Capture the cell that displays the provided text and extract its [X, Y] central coordinate. 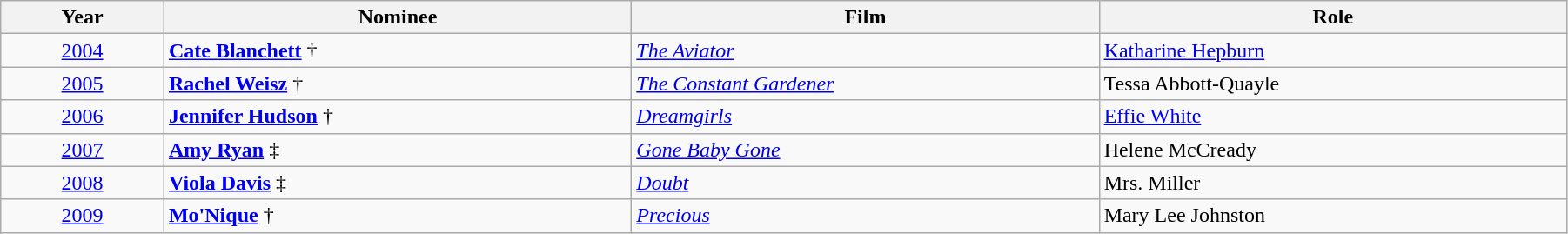
2004 [83, 50]
Year [83, 17]
Jennifer Hudson † [397, 117]
Amy Ryan ‡ [397, 150]
Nominee [397, 17]
Mrs. Miller [1333, 183]
2007 [83, 150]
2005 [83, 84]
Doubt [865, 183]
Helene McCready [1333, 150]
Mary Lee Johnston [1333, 216]
2008 [83, 183]
The Aviator [865, 50]
Film [865, 17]
Rachel Weisz † [397, 84]
2006 [83, 117]
Katharine Hepburn [1333, 50]
Effie White [1333, 117]
The Constant Gardener [865, 84]
Gone Baby Gone [865, 150]
2009 [83, 216]
Viola Davis ‡ [397, 183]
Precious [865, 216]
Tessa Abbott-Quayle [1333, 84]
Dreamgirls [865, 117]
Cate Blanchett † [397, 50]
Role [1333, 17]
Mo'Nique † [397, 216]
